Determine the (X, Y) coordinate at the center of the cell enclosing the given text.  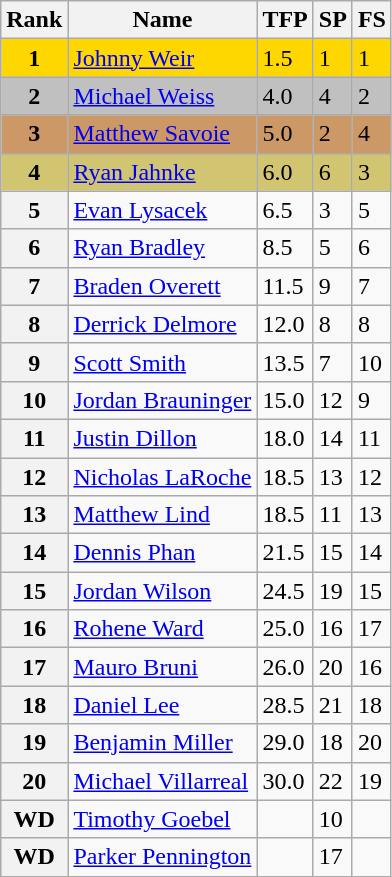
Ryan Bradley (162, 248)
6.5 (285, 210)
Daniel Lee (162, 705)
29.0 (285, 743)
6.0 (285, 172)
Ryan Jahnke (162, 172)
28.5 (285, 705)
Michael Weiss (162, 96)
21.5 (285, 553)
Timothy Goebel (162, 819)
15.0 (285, 400)
Rank (34, 20)
Michael Villarreal (162, 781)
Dennis Phan (162, 553)
Scott Smith (162, 362)
1.5 (285, 58)
4.0 (285, 96)
Braden Overett (162, 286)
Matthew Savoie (162, 134)
13.5 (285, 362)
Jordan Wilson (162, 591)
Name (162, 20)
8.5 (285, 248)
SP (332, 20)
26.0 (285, 667)
Jordan Brauninger (162, 400)
Johnny Weir (162, 58)
18.0 (285, 438)
5.0 (285, 134)
Derrick Delmore (162, 324)
Rohene Ward (162, 629)
FS (372, 20)
30.0 (285, 781)
Mauro Bruni (162, 667)
12.0 (285, 324)
Benjamin Miller (162, 743)
Justin Dillon (162, 438)
Evan Lysacek (162, 210)
TFP (285, 20)
Parker Pennington (162, 857)
11.5 (285, 286)
24.5 (285, 591)
Matthew Lind (162, 515)
25.0 (285, 629)
22 (332, 781)
Nicholas LaRoche (162, 477)
21 (332, 705)
